Provide the (X, Y) coordinate of the cell's center where the given text is located.  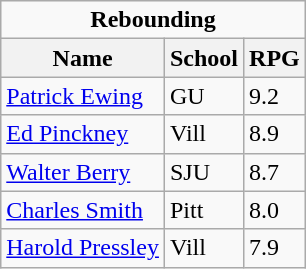
Name (83, 58)
Walter Berry (83, 172)
SJU (204, 172)
8.7 (275, 172)
Patrick Ewing (83, 96)
RPG (275, 58)
GU (204, 96)
Rebounding (154, 20)
8.0 (275, 210)
Ed Pinckney (83, 134)
Charles Smith (83, 210)
7.9 (275, 248)
Pitt (204, 210)
9.2 (275, 96)
8.9 (275, 134)
Harold Pressley (83, 248)
School (204, 58)
